Pinpoint the cell where the given text exists, returning its (x, y) midpoint coordinate. 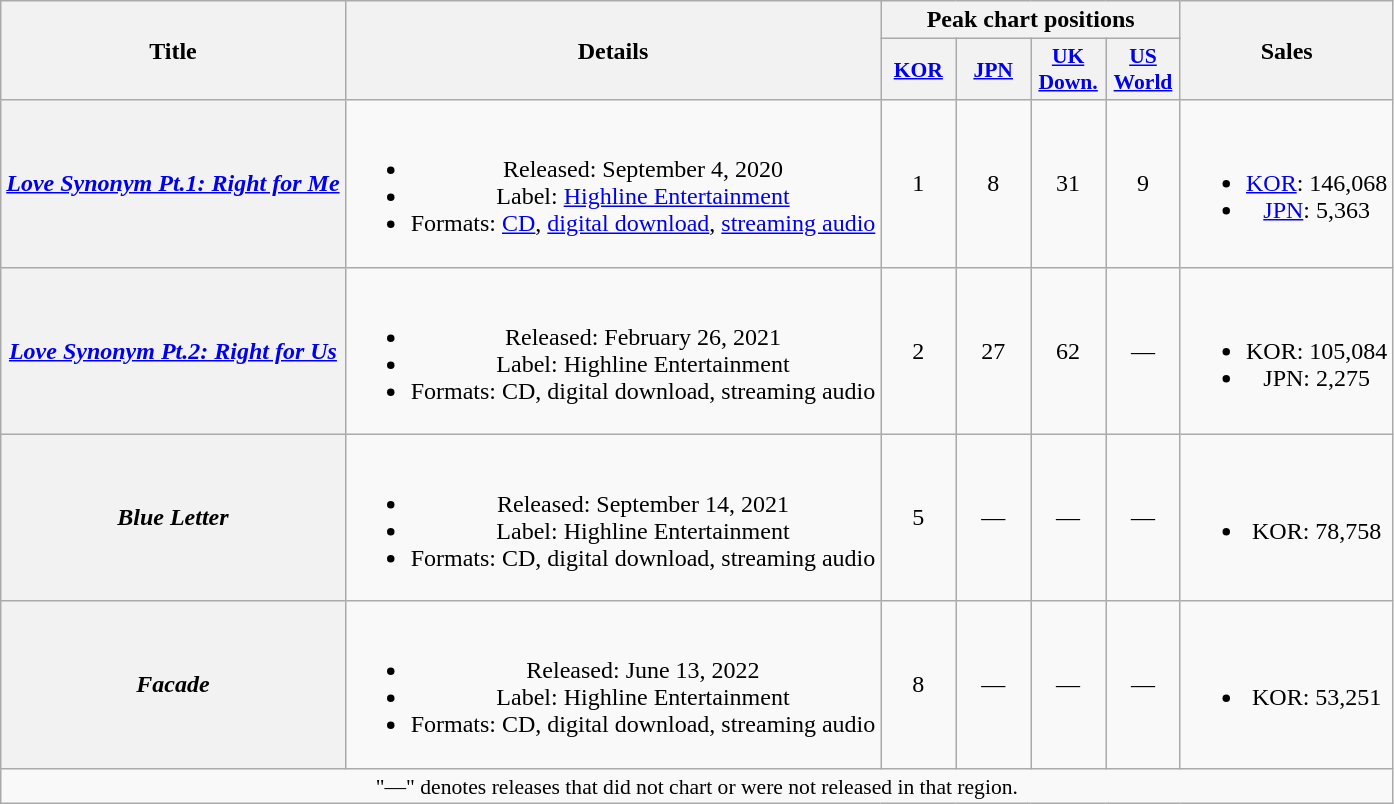
Sales (1286, 50)
Blue Letter (173, 518)
Details (613, 50)
Love Synonym Pt.2: Right for Us (173, 350)
KOR: 53,251 (1286, 684)
27 (994, 350)
Released: June 13, 2022Label: Highline EntertainmentFormats: CD, digital download, streaming audio (613, 684)
KOR: 146,068JPN: 5,363 (1286, 184)
KOR (918, 70)
5 (918, 518)
2 (918, 350)
"—" denotes releases that did not chart or were not released in that region. (697, 786)
Peak chart positions (1031, 20)
JPN (994, 70)
Released: September 14, 2021Label: Highline EntertainmentFormats: CD, digital download, streaming audio (613, 518)
USWorld (1144, 70)
62 (1068, 350)
Released: September 4, 2020Label: Highline EntertainmentFormats: CD, digital download, streaming audio (613, 184)
Love Synonym Pt.1: Right for Me (173, 184)
KOR: 105,084JPN: 2,275 (1286, 350)
Title (173, 50)
1 (918, 184)
31 (1068, 184)
Released: February 26, 2021Label: Highline EntertainmentFormats: CD, digital download, streaming audio (613, 350)
9 (1144, 184)
KOR: 78,758 (1286, 518)
Facade (173, 684)
UKDown. (1068, 70)
